For the text-containing cell, return its midpoint in (x, y) coordinate format. 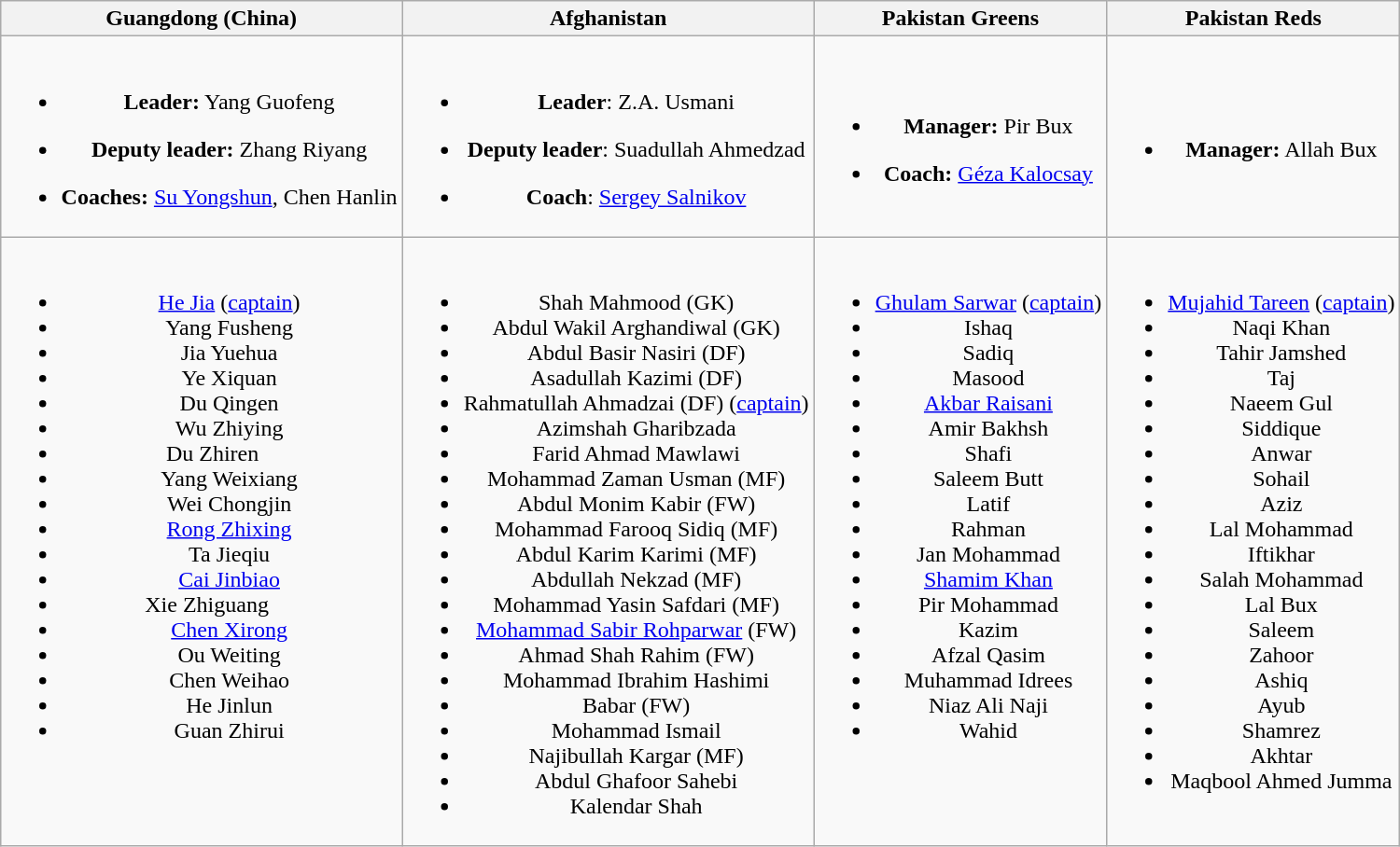
Afghanistan (609, 19)
Pakistan Greens (960, 19)
Pakistan Reds (1253, 19)
Manager: Allah Bux (1253, 136)
Guangdong (China) (202, 19)
Manager: Pir BuxCoach: Géza Kalocsay (960, 136)
Leader: Yang GuofengDeputy leader: Zhang RiyangCoaches: Su Yongshun, Chen Hanlin (202, 136)
Leader: Z.A. UsmaniDeputy leader: Suadullah AhmedzadCoach: Sergey Salnikov (609, 136)
